Detect which cell encompasses the target text, then output its (X, Y) center coordinate. 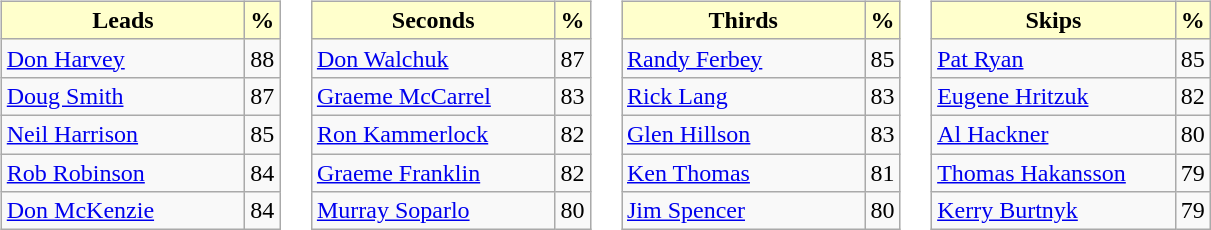
Don Harvey (123, 58)
Skips (1054, 20)
Ken Thomas (744, 173)
Rob Robinson (123, 173)
Doug Smith (123, 96)
81 (882, 173)
Graeme McCarrel (433, 96)
Leads (123, 20)
Ron Kammerlock (433, 134)
Randy Ferbey (744, 58)
Rick Lang (744, 96)
Glen Hillson (744, 134)
Don McKenzie (123, 211)
Thirds (744, 20)
Pat Ryan (1054, 58)
Jim Spencer (744, 211)
Graeme Franklin (433, 173)
Al Hackner (1054, 134)
Murray Soparlo (433, 211)
Eugene Hritzuk (1054, 96)
Kerry Burtnyk (1054, 211)
Thomas Hakansson (1054, 173)
88 (262, 58)
Neil Harrison (123, 134)
Seconds (433, 20)
Don Walchuk (433, 58)
